Provide the (X, Y) coordinate of the cell's center where the given text is located.  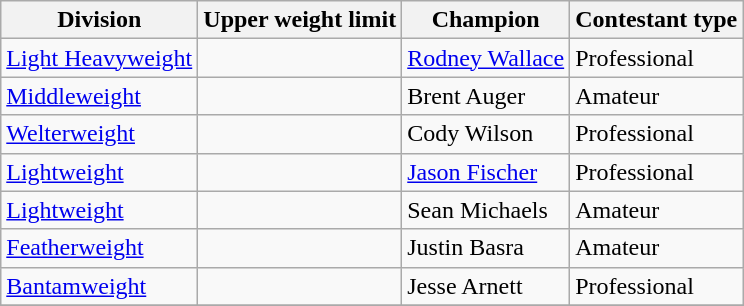
Rodney Wallace (486, 58)
Upper weight limit (300, 20)
Brent Auger (486, 96)
Jesse Arnett (486, 286)
Champion (486, 20)
Contestant type (656, 20)
Sean Michaels (486, 210)
Featherweight (100, 248)
Division (100, 20)
Light Heavyweight (100, 58)
Middleweight (100, 96)
Jason Fischer (486, 172)
Welterweight (100, 134)
Cody Wilson (486, 134)
Bantamweight (100, 286)
Justin Basra (486, 248)
